For the text-containing cell, return its midpoint in [x, y] coordinate format. 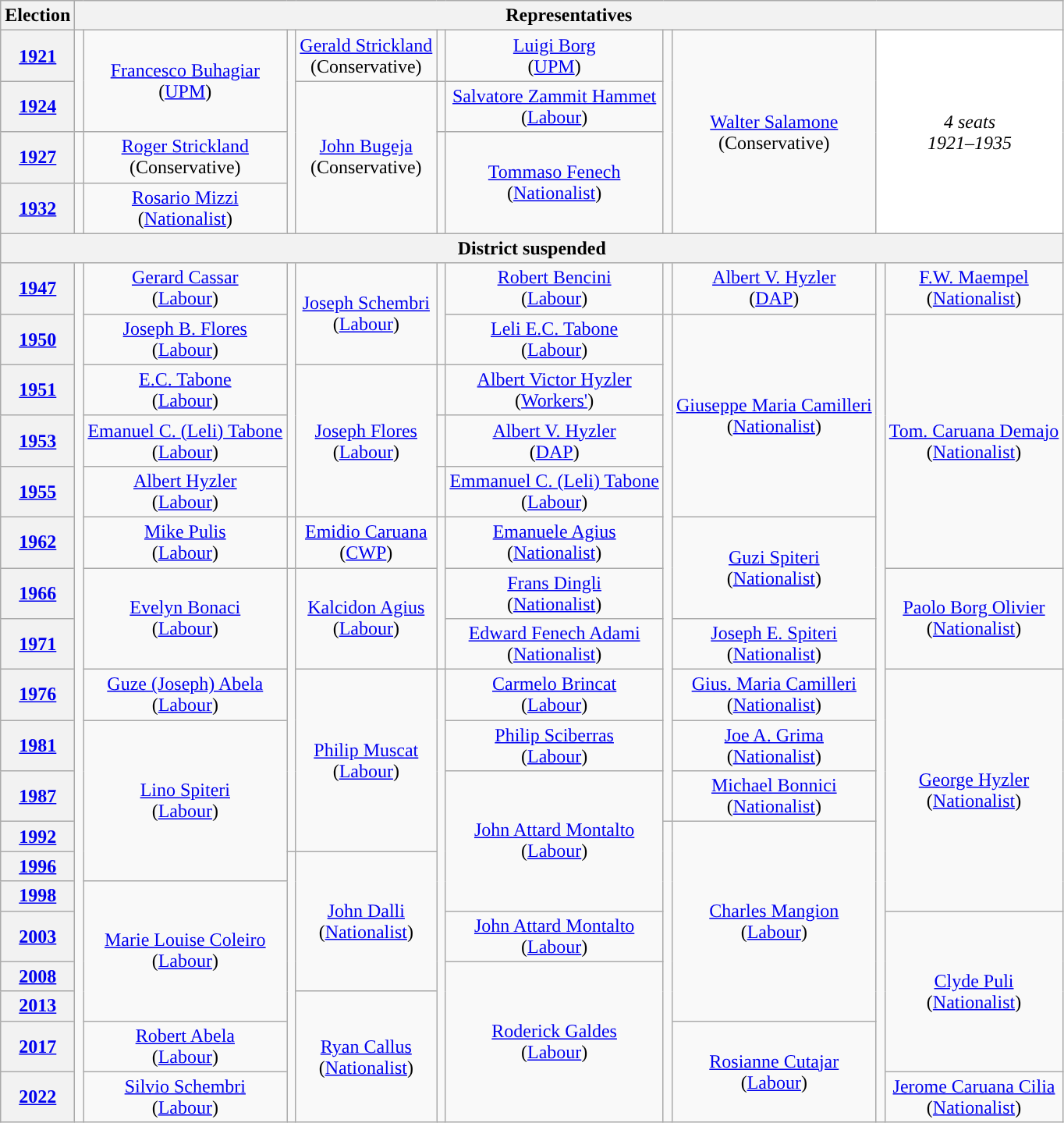
Emmanuel C. (Leli) Tabone(Labour) [555, 492]
Francesco Buhagiar(UPM) [186, 81]
Robert Bencini(Labour) [555, 289]
Albert Hyzler(Labour) [186, 492]
Evelyn Bonaci(Labour) [186, 619]
Roderick Galdes(Labour) [555, 1042]
Joe A. Grima(Nationalist) [774, 746]
4 seats1921–1935 [970, 132]
Tom. Caruana Demajo(Nationalist) [974, 440]
1981 [37, 746]
1976 [37, 695]
Election [37, 16]
Joseph Flores(Labour) [367, 440]
2003 [37, 936]
Carmelo Brincat(Labour) [555, 695]
1996 [37, 866]
E.C. Tabone(Labour) [186, 390]
Rosianne Cutajar(Labour) [774, 1071]
John Bugeja(Conservative) [367, 158]
Kalcidon Agius(Labour) [367, 619]
Charles Mangion(Labour) [774, 921]
Luigi Borg(UPM) [555, 56]
2008 [37, 976]
1932 [37, 208]
Gerard Cassar(Labour) [186, 289]
John Dalli(Nationalist) [367, 921]
1998 [37, 896]
Michael Bonnici(Nationalist) [774, 796]
1992 [37, 837]
1921 [37, 56]
Frans Dingli(Nationalist) [555, 593]
Albert Victor Hyzler(Workers') [555, 390]
2013 [37, 1006]
1966 [37, 593]
1971 [37, 645]
1962 [37, 542]
Philip Sciberras(Labour) [555, 746]
Philip Muscat(Labour) [367, 760]
1955 [37, 492]
Silvio Schembri(Labour) [186, 1097]
Lino Spiteri(Labour) [186, 801]
Robert Abela(Labour) [186, 1046]
Walter Salamone(Conservative) [774, 132]
1927 [37, 158]
George Hyzler(Nationalist) [974, 790]
Leli E.C. Tabone(Labour) [555, 339]
Marie Louise Coleiro(Labour) [186, 951]
Tommaso Fenech(Nationalist) [555, 183]
Salvatore Zammit Hammet(Labour) [555, 106]
1953 [37, 440]
2022 [37, 1097]
1947 [37, 289]
Ryan Callus(Nationalist) [367, 1057]
Rosario Mizzi(Nationalist) [186, 208]
Joseph Schembri(Labour) [367, 314]
Gius. Maria Camilleri(Nationalist) [774, 695]
Giuseppe Maria Camilleri(Nationalist) [774, 415]
2017 [37, 1046]
Gerald Strickland(Conservative) [367, 56]
Paolo Borg Olivier(Nationalist) [974, 619]
Roger Strickland(Conservative) [186, 158]
1987 [37, 796]
1924 [37, 106]
Representatives [569, 16]
Guzi Spiteri(Nationalist) [774, 567]
F.W. Maempel(Nationalist) [974, 289]
Jerome Caruana Cilia(Nationalist) [974, 1097]
Joseph E. Spiteri(Nationalist) [774, 645]
1951 [37, 390]
Emidio Caruana(CWP) [367, 542]
1950 [37, 339]
Clyde Puli(Nationalist) [974, 991]
District suspended [532, 248]
Emanuel C. (Leli) Tabone(Labour) [186, 440]
Emanuele Agius(Nationalist) [555, 542]
Guze (Joseph) Abela(Labour) [186, 695]
Joseph B. Flores(Labour) [186, 339]
Edward Fenech Adami(Nationalist) [555, 645]
Mike Pulis(Labour) [186, 542]
